Return [x, y] of the center of cell containing provided text 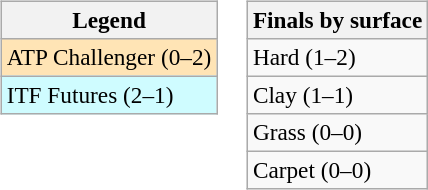
Carpet (0–0) [337, 171]
Hard (1–2) [337, 57]
Legend [108, 20]
Grass (0–0) [337, 133]
ITF Futures (2–1) [108, 95]
Finals by surface [337, 20]
Clay (1–1) [337, 95]
ATP Challenger (0–2) [108, 57]
